For the text-containing cell, return its midpoint in [X, Y] coordinate format. 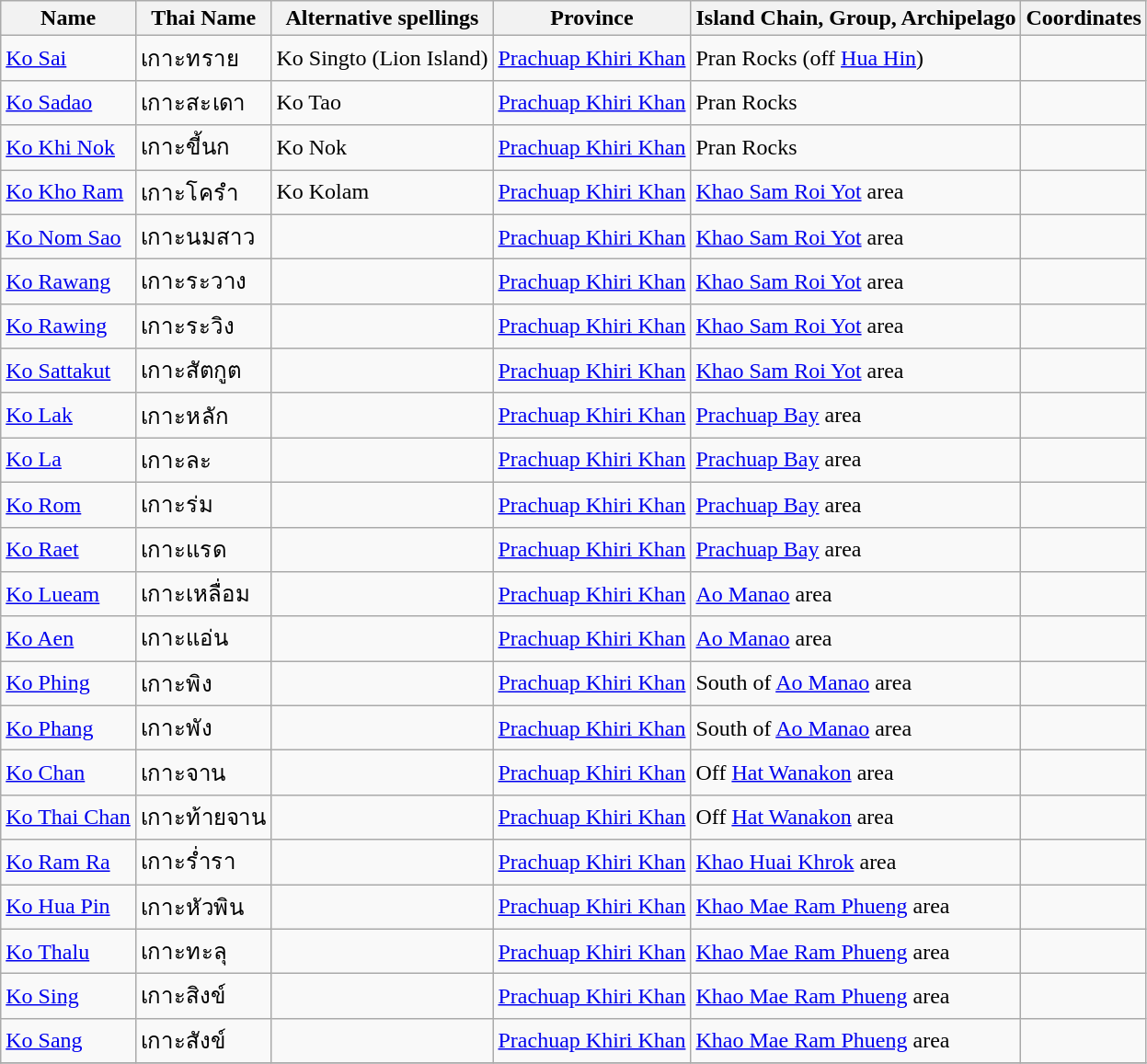
เกาะสังข์ [203, 1041]
Ko Thai Chan [68, 817]
เกาะสัตกูต [203, 372]
Coordinates [1084, 18]
Ko Phing [68, 684]
Ko Sadao [68, 103]
เกาะละ [203, 460]
Ko Singto (Lion Island) [383, 59]
เกาะหลัก [203, 416]
Name [68, 18]
เกาะนมสาว [203, 237]
Ko Khi Nok [68, 147]
เกาะแรด [203, 550]
Thai Name [203, 18]
Ko Lak [68, 416]
เกาะพัง [203, 728]
เกาะสิงข์ [203, 997]
Ko Rawang [68, 281]
เกาะท้ายจาน [203, 817]
เกาะเหลื่อม [203, 594]
Ko Tao [383, 103]
Province [592, 18]
เกาะขี้นก [203, 147]
Ko Hua Pin [68, 907]
Island Chain, Group, Archipelago [855, 18]
เกาะระวาง [203, 281]
Ko Rawing [68, 326]
Pran Rocks (off Hua Hin) [855, 59]
Ko La [68, 460]
Ko Sattakut [68, 372]
Ko Lueam [68, 594]
Khao Huai Khrok area [855, 863]
Ko Sang [68, 1041]
Ko Nok [383, 147]
เกาะแอ่น [203, 638]
Ko Rom [68, 504]
เกาะทราย [203, 59]
เกาะทะลุ [203, 951]
Ko Sing [68, 997]
Ko Kho Ram [68, 191]
เกาะจาน [203, 772]
เกาะพิง [203, 684]
เกาะหัวพิน [203, 907]
เกาะระวิง [203, 326]
เกาะร่ำรา [203, 863]
Ko Kolam [383, 191]
Ko Ram Ra [68, 863]
เกาะสะเดา [203, 103]
เกาะร่ม [203, 504]
Ko Raet [68, 550]
Alternative spellings [383, 18]
Ko Phang [68, 728]
เกาะโครำ [203, 191]
Ko Thalu [68, 951]
Ko Nom Sao [68, 237]
Ko Chan [68, 772]
Ko Aen [68, 638]
Ko Sai [68, 59]
